From the cell containing the given text, extract its center point as [x, y] coordinate. 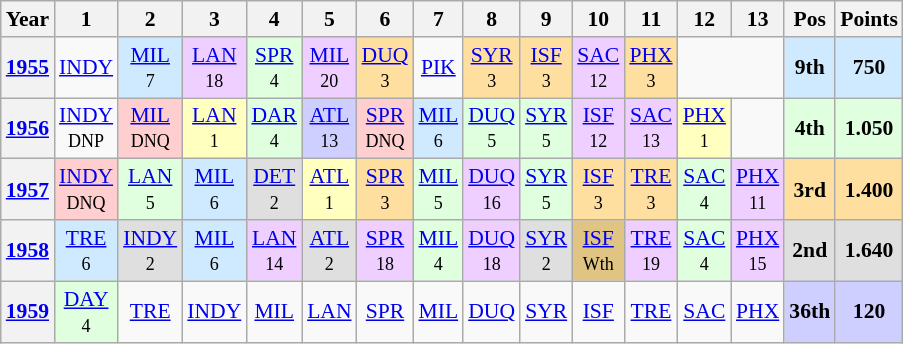
SAC12 [598, 68]
ATL13 [329, 128]
7 [438, 19]
ISFWth [598, 250]
2nd [810, 250]
DUQ18 [492, 250]
SPR4 [274, 68]
SYR2 [546, 250]
ISF [598, 312]
3rd [810, 190]
INDY2 [150, 250]
SPR18 [386, 250]
ATL1 [329, 190]
TRE3 [650, 190]
8 [492, 19]
LAN18 [214, 68]
5 [329, 19]
PHX1 [704, 128]
LAN5 [150, 190]
SPRDNQ [386, 128]
1 [86, 19]
DUQ5 [492, 128]
MIL5 [438, 190]
Pos [810, 19]
Year [28, 19]
MIL4 [438, 250]
LAN [329, 312]
PIK [438, 68]
ISF12 [598, 128]
ATL2 [329, 250]
2 [150, 19]
PHX3 [650, 68]
4th [810, 128]
SAC [704, 312]
1959 [28, 312]
120 [869, 312]
SAC13 [650, 128]
1.640 [869, 250]
12 [704, 19]
MILDNQ [150, 128]
9th [810, 68]
PHX [758, 312]
10 [598, 19]
TRE19 [650, 250]
Points [869, 19]
DAR4 [274, 128]
SPR3 [386, 190]
9 [546, 19]
1955 [28, 68]
1956 [28, 128]
750 [869, 68]
1.050 [869, 128]
TRE6 [86, 250]
DUQ16 [492, 190]
SPR [386, 312]
36th [810, 312]
LAN14 [274, 250]
6 [386, 19]
DUQ [492, 312]
MIL20 [329, 68]
MIL7 [150, 68]
13 [758, 19]
SYR3 [492, 68]
DAY4 [86, 312]
PHX15 [758, 250]
1958 [28, 250]
DUQ3 [386, 68]
3 [214, 19]
4 [274, 19]
1.400 [869, 190]
11 [650, 19]
PHX11 [758, 190]
INDYDNP [86, 128]
DET2 [274, 190]
INDYDNQ [86, 190]
1957 [28, 190]
SYR [546, 312]
LAN1 [214, 128]
